From the cell containing the given text, extract its center point as (x, y) coordinate. 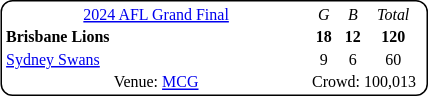
B (353, 14)
120 (394, 37)
Brisbane Lions (156, 37)
Venue: MCG (156, 82)
Crowd: 100,013 (364, 82)
6 (353, 60)
G (324, 14)
Total (394, 14)
Sydney Swans (156, 60)
12 (353, 37)
60 (394, 60)
2024 AFL Grand Final (156, 14)
9 (324, 60)
18 (324, 37)
